Capture the cell that displays the provided text and extract its [X, Y] central coordinate. 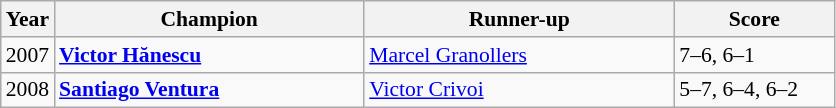
Year [28, 19]
Santiago Ventura [209, 90]
Victor Crivoi [519, 90]
2008 [28, 90]
Marcel Granollers [519, 55]
2007 [28, 55]
5–7, 6–4, 6–2 [754, 90]
Runner-up [519, 19]
Champion [209, 19]
Score [754, 19]
Victor Hănescu [209, 55]
7–6, 6–1 [754, 55]
